Scan for the cell matching the given text and deliver its (X, Y) coordinate at center. 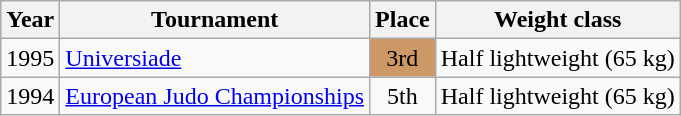
1994 (30, 96)
3rd (403, 58)
5th (403, 96)
1995 (30, 58)
European Judo Championships (215, 96)
Place (403, 20)
Tournament (215, 20)
Year (30, 20)
Weight class (558, 20)
Universiade (215, 58)
